Pinpoint the cell where the given text exists, returning its [x, y] midpoint coordinate. 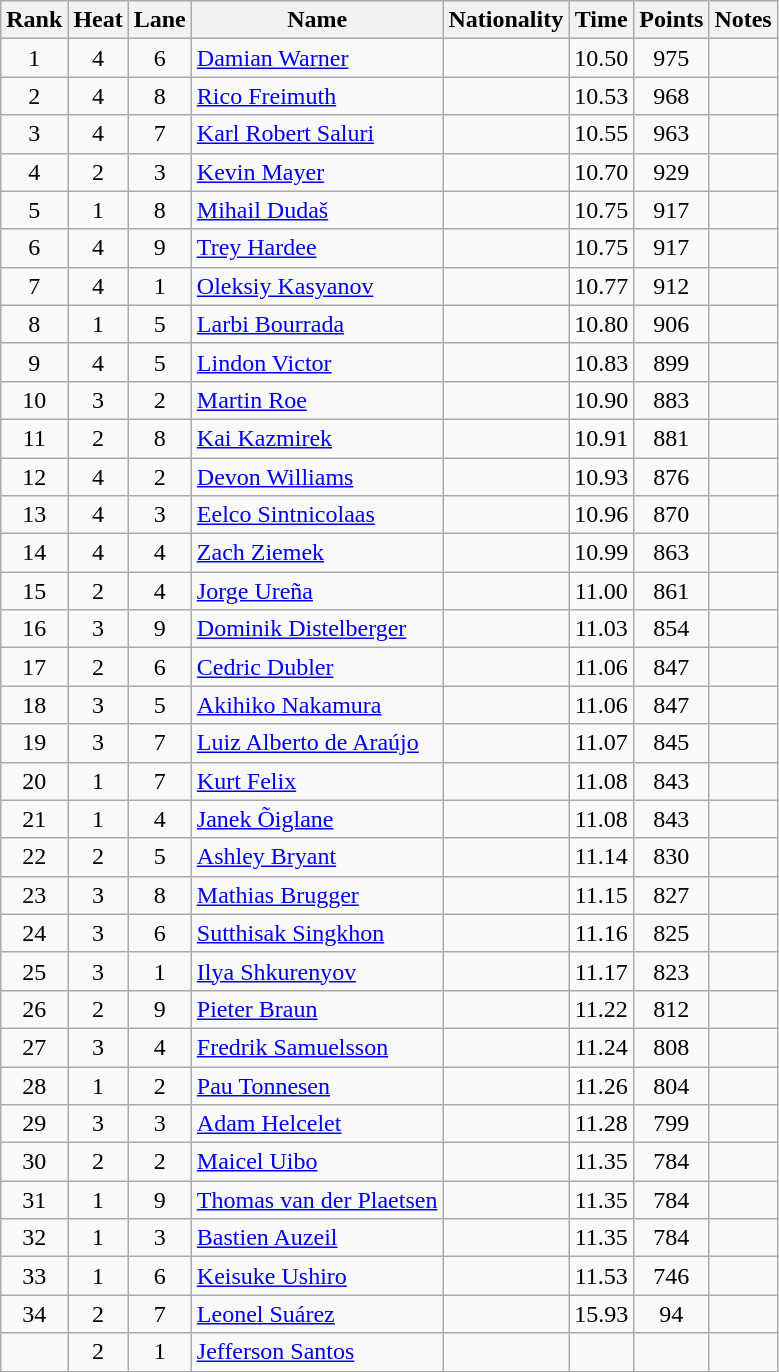
Name [317, 20]
Keisuke Ushiro [317, 1276]
Bastien Auzeil [317, 1238]
845 [672, 743]
830 [672, 857]
14 [34, 553]
Martin Roe [317, 400]
25 [34, 971]
Heat [98, 20]
Janek Õiglane [317, 819]
10.83 [602, 362]
Zach Ziemek [317, 553]
15 [34, 591]
11.14 [602, 857]
10.53 [602, 96]
11.07 [602, 743]
Mihail Dudaš [317, 210]
Karl Robert Saluri [317, 134]
94 [672, 1314]
10.70 [602, 172]
32 [34, 1238]
Jorge Ureña [317, 591]
10.50 [602, 58]
10.55 [602, 134]
Lane [160, 20]
912 [672, 286]
963 [672, 134]
Pau Tonnesen [317, 1085]
11.26 [602, 1085]
11 [34, 438]
Luiz Alberto de Araújo [317, 743]
10.99 [602, 553]
Notes [743, 20]
823 [672, 971]
Devon Williams [317, 477]
804 [672, 1085]
10.96 [602, 515]
34 [34, 1314]
746 [672, 1276]
Damian Warner [317, 58]
863 [672, 553]
15.93 [602, 1314]
26 [34, 1009]
10.91 [602, 438]
Sutthisak Singkhon [317, 933]
31 [34, 1200]
906 [672, 324]
899 [672, 362]
825 [672, 933]
929 [672, 172]
Points [672, 20]
Pieter Braun [317, 1009]
812 [672, 1009]
Kurt Felix [317, 781]
23 [34, 895]
854 [672, 629]
Nationality [506, 20]
Lindon Victor [317, 362]
Akihiko Nakamura [317, 705]
Trey Hardee [317, 248]
17 [34, 667]
20 [34, 781]
968 [672, 96]
975 [672, 58]
Eelco Sintnicolaas [317, 515]
24 [34, 933]
Larbi Bourrada [317, 324]
799 [672, 1124]
16 [34, 629]
10.80 [602, 324]
33 [34, 1276]
11.00 [602, 591]
876 [672, 477]
870 [672, 515]
881 [672, 438]
Ashley Bryant [317, 857]
Adam Helcelet [317, 1124]
Maicel Uibo [317, 1162]
12 [34, 477]
Rico Freimuth [317, 96]
Thomas van der Plaetsen [317, 1200]
Dominik Distelberger [317, 629]
Rank [34, 20]
18 [34, 705]
Kai Kazmirek [317, 438]
11.15 [602, 895]
Mathias Brugger [317, 895]
Time [602, 20]
827 [672, 895]
21 [34, 819]
11.17 [602, 971]
Fredrik Samuelsson [317, 1047]
Cedric Dubler [317, 667]
10.77 [602, 286]
883 [672, 400]
Ilya Shkurenyov [317, 971]
11.28 [602, 1124]
10.90 [602, 400]
Kevin Mayer [317, 172]
11.22 [602, 1009]
808 [672, 1047]
27 [34, 1047]
Oleksiy Kasyanov [317, 286]
Jefferson Santos [317, 1352]
19 [34, 743]
11.16 [602, 933]
30 [34, 1162]
28 [34, 1085]
13 [34, 515]
11.53 [602, 1276]
22 [34, 857]
29 [34, 1124]
11.24 [602, 1047]
861 [672, 591]
10 [34, 400]
10.93 [602, 477]
Leonel Suárez [317, 1314]
11.03 [602, 629]
